Find where the given text appears and provide that cell's center as (X, Y) coordinate. 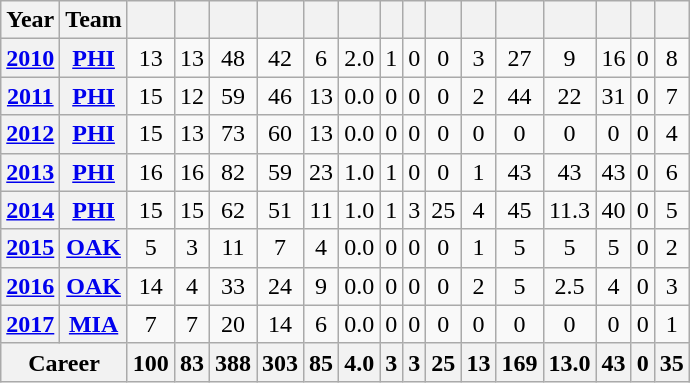
27 (520, 58)
62 (232, 210)
45 (520, 210)
388 (232, 362)
2016 (30, 286)
303 (280, 362)
11.3 (570, 210)
42 (280, 58)
Year (30, 20)
2013 (30, 172)
82 (232, 172)
83 (192, 362)
33 (232, 286)
2.0 (360, 58)
22 (570, 96)
2014 (30, 210)
73 (232, 134)
31 (614, 96)
40 (614, 210)
2017 (30, 324)
4.0 (360, 362)
Career (64, 362)
46 (280, 96)
MIA (94, 324)
2.5 (570, 286)
8 (672, 58)
2010 (30, 58)
20 (232, 324)
13.0 (570, 362)
12 (192, 96)
48 (232, 58)
2011 (30, 96)
169 (520, 362)
23 (322, 172)
60 (280, 134)
44 (520, 96)
2012 (30, 134)
51 (280, 210)
2015 (30, 248)
24 (280, 286)
35 (672, 362)
100 (150, 362)
85 (322, 362)
Team (94, 20)
